Scan for the cell matching the given text and deliver its [x, y] coordinate at center. 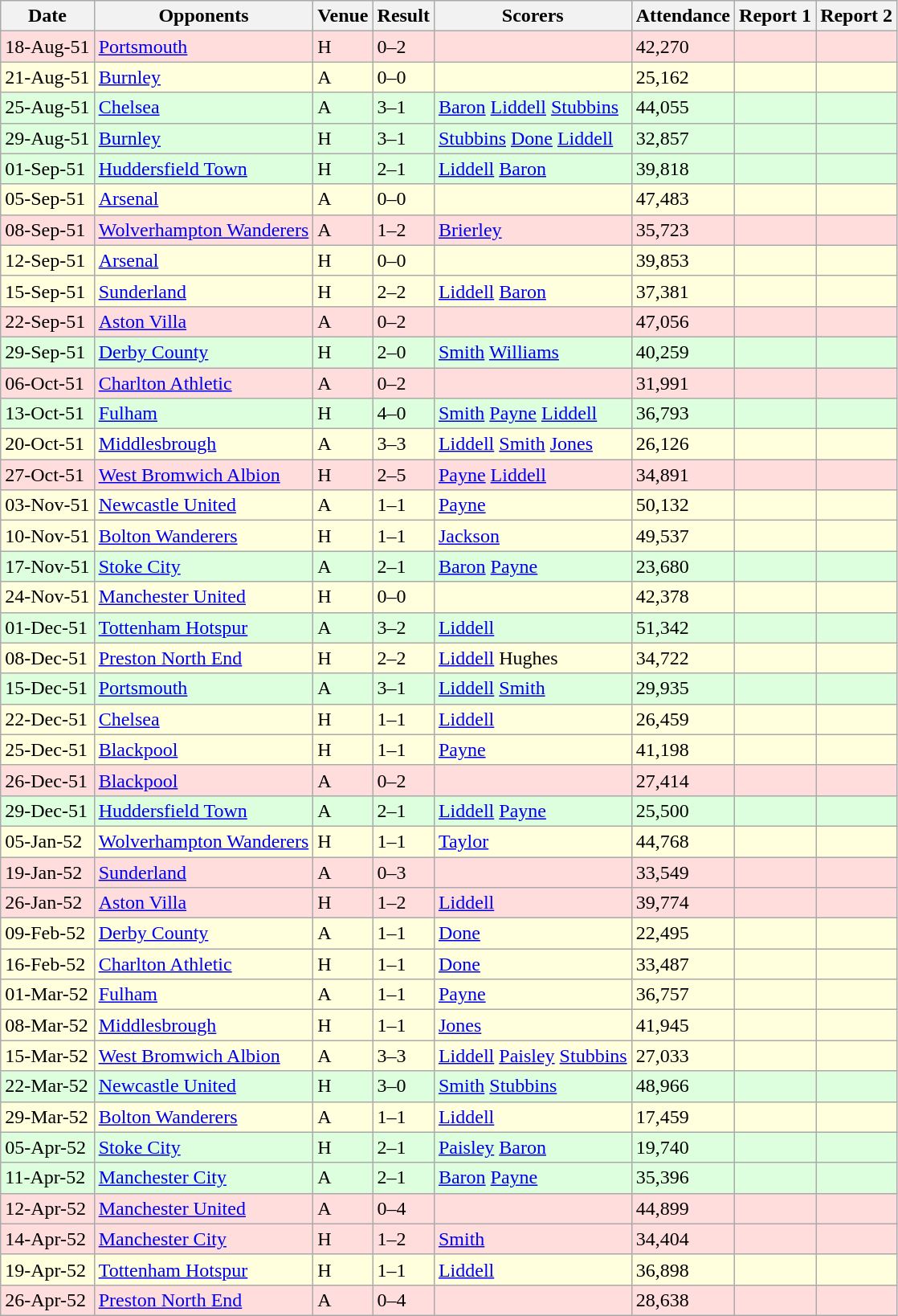
Liddell Smith [533, 689]
05-Apr-52 [47, 1147]
Scorers [533, 16]
35,396 [683, 1178]
50,132 [683, 505]
01-Mar-52 [47, 995]
29-Mar-52 [47, 1117]
0–3 [403, 872]
Paisley Baron [533, 1147]
08-Mar-52 [47, 1025]
25-Aug-51 [47, 108]
36,898 [683, 1269]
21-Aug-51 [47, 77]
42,378 [683, 597]
27,414 [683, 780]
25,500 [683, 811]
Liddell Paisley Stubbins [533, 1056]
44,055 [683, 108]
34,891 [683, 475]
19,740 [683, 1147]
Report 1 [776, 16]
49,537 [683, 536]
Payne Liddell [533, 475]
Smith Stubbins [533, 1086]
41,198 [683, 750]
15-Dec-51 [47, 689]
25-Dec-51 [47, 750]
36,757 [683, 995]
01-Sep-51 [47, 169]
2–5 [403, 475]
Liddell Payne [533, 811]
47,483 [683, 199]
08-Sep-51 [47, 230]
Jackson [533, 536]
20-Oct-51 [47, 444]
27,033 [683, 1056]
Opponents [204, 16]
22-Sep-51 [47, 321]
47,056 [683, 321]
17-Nov-51 [47, 566]
Stubbins Done Liddell [533, 138]
Venue [343, 16]
15-Mar-52 [47, 1056]
29,935 [683, 689]
01-Dec-51 [47, 627]
39,853 [683, 260]
22-Dec-51 [47, 719]
26-Dec-51 [47, 780]
15-Sep-51 [47, 291]
08-Dec-51 [47, 658]
24-Nov-51 [47, 597]
26-Jan-52 [47, 903]
03-Nov-51 [47, 505]
34,404 [683, 1239]
Attendance [683, 16]
Smith Payne Liddell [533, 414]
09-Feb-52 [47, 934]
39,774 [683, 903]
17,459 [683, 1117]
18-Aug-51 [47, 47]
33,549 [683, 872]
29-Sep-51 [47, 352]
13-Oct-51 [47, 414]
Smith [533, 1239]
Result [403, 16]
19-Apr-52 [47, 1269]
Brierley [533, 230]
42,270 [683, 47]
3–0 [403, 1086]
29-Aug-51 [47, 138]
Taylor [533, 841]
11-Apr-52 [47, 1178]
Jones [533, 1025]
Liddell Hughes [533, 658]
26,459 [683, 719]
23,680 [683, 566]
2–0 [403, 352]
26-Apr-52 [47, 1300]
34,722 [683, 658]
26,126 [683, 444]
05-Jan-52 [47, 841]
31,991 [683, 383]
10-Nov-51 [47, 536]
44,768 [683, 841]
28,638 [683, 1300]
33,487 [683, 964]
27-Oct-51 [47, 475]
14-Apr-52 [47, 1239]
36,793 [683, 414]
51,342 [683, 627]
40,259 [683, 352]
41,945 [683, 1025]
35,723 [683, 230]
Liddell Smith Jones [533, 444]
32,857 [683, 138]
25,162 [683, 77]
29-Dec-51 [47, 811]
06-Oct-51 [47, 383]
37,381 [683, 291]
39,818 [683, 169]
Baron Liddell Stubbins [533, 108]
Date [47, 16]
Smith Williams [533, 352]
Report 2 [856, 16]
4–0 [403, 414]
12-Sep-51 [47, 260]
3–2 [403, 627]
48,966 [683, 1086]
19-Jan-52 [47, 872]
16-Feb-52 [47, 964]
05-Sep-51 [47, 199]
12-Apr-52 [47, 1208]
44,899 [683, 1208]
22,495 [683, 934]
22-Mar-52 [47, 1086]
